Provide the [x, y] coordinate of the cell's center where the given text is located.  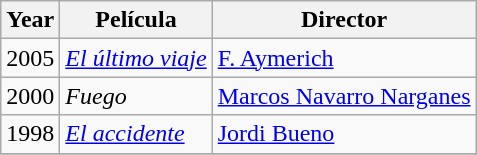
Marcos Navarro Narganes [344, 96]
Director [344, 20]
2005 [30, 58]
Year [30, 20]
Jordi Bueno [344, 134]
El accidente [136, 134]
Fuego [136, 96]
F. Aymerich [344, 58]
2000 [30, 96]
Película [136, 20]
El último viaje [136, 58]
1998 [30, 134]
